For the text-containing cell, return its midpoint in (x, y) coordinate format. 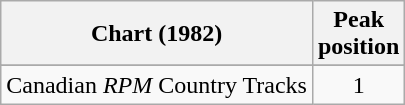
Chart (1982) (157, 34)
1 (358, 85)
Canadian RPM Country Tracks (157, 85)
Peakposition (358, 34)
